Output the [x, y] coordinate of the center of the cell containing the given text.  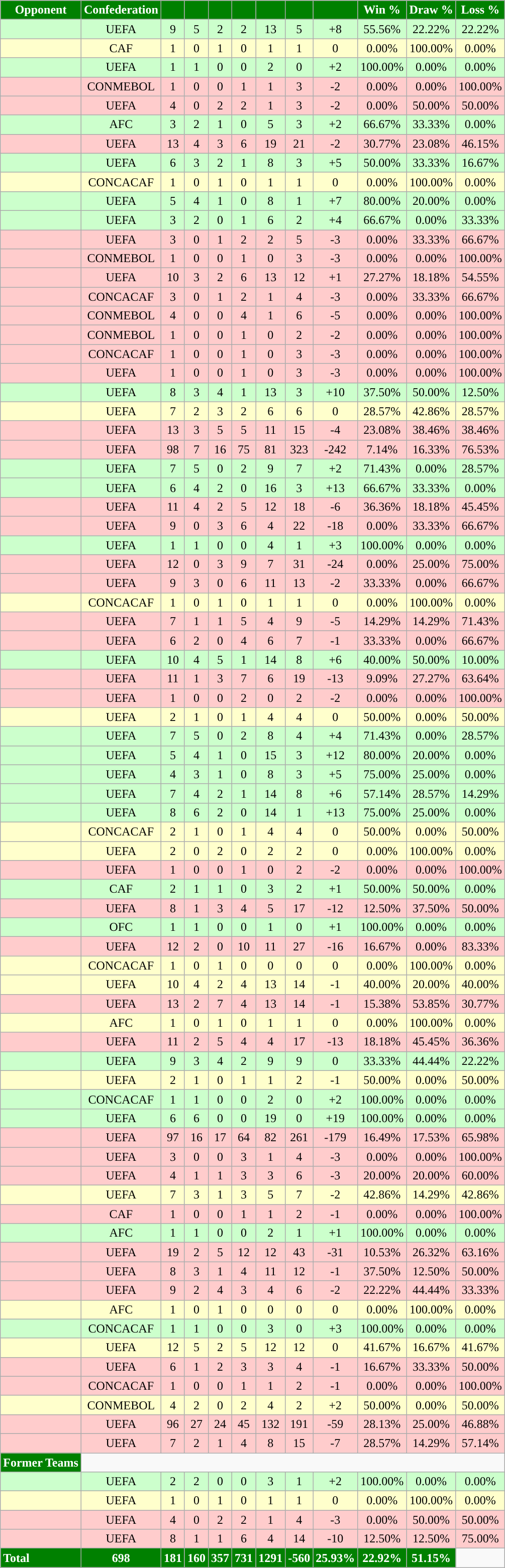
-59 [336, 1424]
18 [299, 507]
21 [299, 144]
97 [173, 1137]
82 [270, 1137]
9.09% [382, 679]
96 [173, 1424]
22 [299, 526]
+12 [336, 755]
731 [244, 1558]
-560 [299, 1558]
53.85% [431, 1004]
10.53% [382, 1252]
16.33% [431, 449]
63.64% [480, 679]
76.53% [480, 449]
1291 [270, 1558]
698 [121, 1558]
-31 [336, 1252]
-242 [336, 449]
Loss % [480, 10]
83.33% [480, 946]
17.53% [431, 1137]
25.93% [336, 1558]
Win % [382, 10]
43 [299, 1252]
7.14% [382, 449]
54.55% [480, 278]
160 [196, 1558]
-16 [336, 946]
22.92% [382, 1558]
31 [299, 564]
60.00% [480, 1176]
55.56% [382, 29]
46.88% [480, 1424]
63.16% [480, 1252]
Former Teams [41, 1463]
-4 [336, 430]
-24 [336, 564]
Opponent [41, 10]
-6 [336, 507]
98 [173, 449]
OFC [121, 927]
132 [270, 1424]
323 [299, 449]
181 [173, 1558]
24 [220, 1424]
51.15% [431, 1558]
191 [299, 1424]
64 [244, 1137]
357 [220, 1558]
+10 [336, 392]
Confederation [121, 10]
28.13% [382, 1424]
-179 [336, 1137]
+19 [336, 1118]
-7 [336, 1443]
-18 [336, 526]
+7 [336, 201]
-10 [336, 1539]
26.32% [431, 1252]
261 [299, 1137]
16.49% [382, 1137]
-12 [336, 908]
+8 [336, 29]
Draw % [431, 10]
75 [244, 449]
81 [270, 449]
15.38% [382, 1004]
Total [41, 1558]
45 [244, 1424]
46.15% [480, 144]
65.98% [480, 1137]
10.00% [480, 660]
